Locate the cell with the specified text and output its (X, Y) center coordinate. 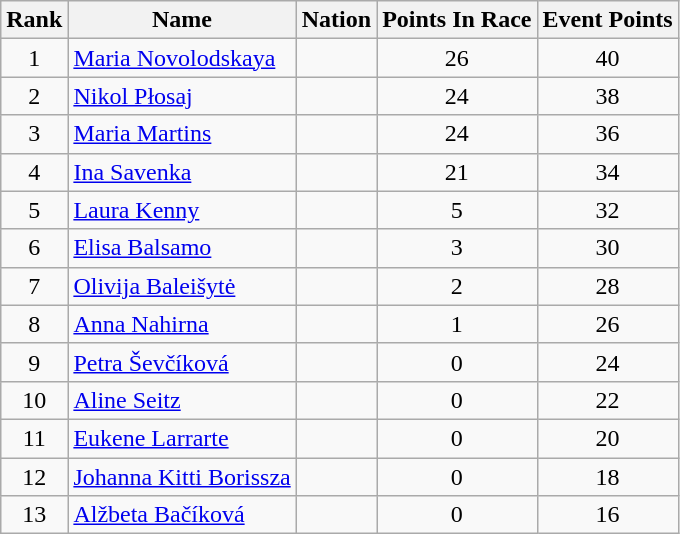
12 (34, 477)
10 (34, 400)
Aline Seitz (182, 400)
Maria Martins (182, 134)
Name (182, 20)
22 (608, 400)
4 (34, 172)
6 (34, 248)
Event Points (608, 20)
Eukene Larrarte (182, 438)
21 (457, 172)
Nation (336, 20)
Johanna Kitti Borissza (182, 477)
9 (34, 362)
7 (34, 286)
Olivija Baleišytė (182, 286)
20 (608, 438)
18 (608, 477)
16 (608, 515)
36 (608, 134)
Alžbeta Bačíková (182, 515)
38 (608, 96)
Ina Savenka (182, 172)
40 (608, 58)
Points In Race (457, 20)
8 (34, 324)
Petra Ševčíková (182, 362)
Anna Nahirna (182, 324)
34 (608, 172)
Rank (34, 20)
28 (608, 286)
Nikol Płosaj (182, 96)
30 (608, 248)
Maria Novolodskaya (182, 58)
32 (608, 210)
Laura Kenny (182, 210)
Elisa Balsamo (182, 248)
11 (34, 438)
13 (34, 515)
